Output the [x, y] coordinate of the center of the cell containing the given text.  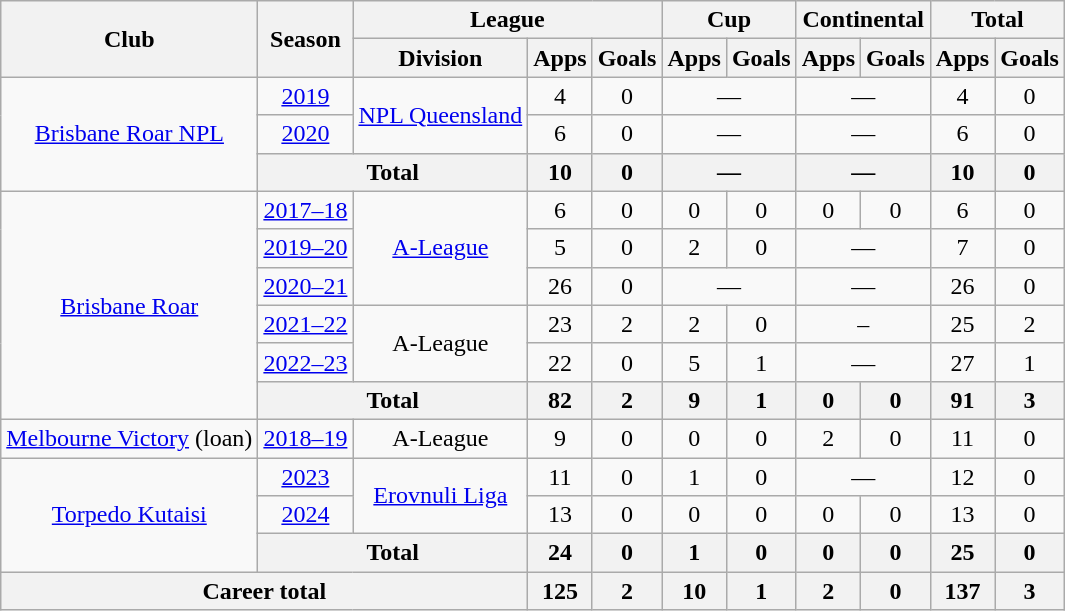
Club [130, 39]
Melbourne Victory (loan) [130, 438]
2017–18 [306, 210]
82 [560, 400]
NPL Queensland [440, 115]
7 [962, 248]
2019 [306, 96]
27 [962, 362]
24 [560, 553]
– [863, 324]
2020 [306, 134]
125 [560, 591]
12 [962, 477]
23 [560, 324]
2020–21 [306, 286]
Division [440, 58]
137 [962, 591]
2019–20 [306, 248]
22 [560, 362]
2022–23 [306, 362]
Continental [863, 20]
Brisbane Roar NPL [130, 134]
League [508, 20]
2023 [306, 477]
91 [962, 400]
2018–19 [306, 438]
Brisbane Roar [130, 305]
Erovnuli Liga [440, 496]
Career total [264, 591]
Season [306, 39]
2021–22 [306, 324]
Torpedo Kutaisi [130, 515]
2024 [306, 515]
Cup [729, 20]
